Return (x, y) of the center of cell containing provided text 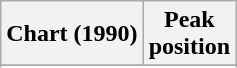
Peakposition (189, 34)
Chart (1990) (72, 34)
